Locate the cell with the specified text and output its (X, Y) center coordinate. 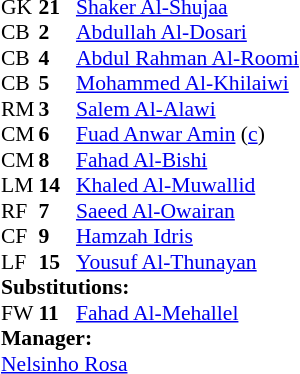
Fahad Al-Bishi (188, 160)
4 (57, 58)
Mohammed Al-Khilaiwi (188, 83)
Substitutions: (150, 287)
FW (20, 313)
LF (20, 262)
Yousuf Al-Thunayan (188, 262)
RF (20, 211)
Fuad Anwar Amin (c) (188, 135)
CF (20, 237)
14 (57, 185)
LM (20, 185)
9 (57, 237)
Saeed Al-Owairan (188, 211)
2 (57, 33)
6 (57, 135)
7 (57, 211)
5 (57, 83)
RM (20, 109)
11 (57, 313)
15 (57, 262)
Hamzah Idris (188, 237)
8 (57, 160)
Salem Al-Alawi (188, 109)
Manager: (150, 339)
3 (57, 109)
Fahad Al-Mehallel (188, 313)
Khaled Al-Muwallid (188, 185)
Abdullah Al-Dosari (188, 33)
Abdul Rahman Al-Roomi (188, 58)
